Return the (x, y) coordinate for the center point of the cell that contains the specified text.  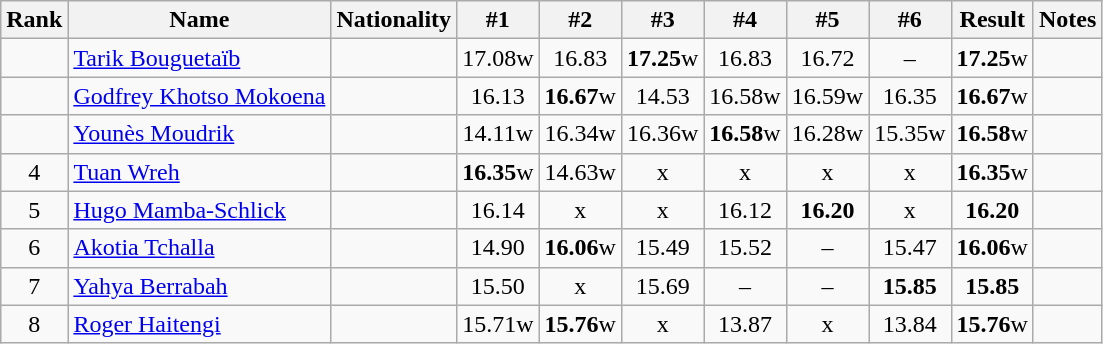
Akotia Tchalla (200, 248)
Roger Haitengi (200, 324)
15.47 (910, 248)
15.71w (498, 324)
Godfrey Khotso Mokoena (200, 96)
14.53 (662, 96)
16.34w (580, 134)
Name (200, 20)
Tuan Wreh (200, 172)
Hugo Mamba-Schlick (200, 210)
13.87 (745, 324)
16.12 (745, 210)
4 (34, 172)
#5 (827, 20)
6 (34, 248)
13.84 (910, 324)
16.14 (498, 210)
#4 (745, 20)
14.11w (498, 134)
16.13 (498, 96)
14.63w (580, 172)
16.28w (827, 134)
#6 (910, 20)
#3 (662, 20)
7 (34, 286)
5 (34, 210)
15.52 (745, 248)
16.36w (662, 134)
15.50 (498, 286)
Yahya Berrabah (200, 286)
Younès Moudrik (200, 134)
15.35w (910, 134)
15.49 (662, 248)
16.35 (910, 96)
#1 (498, 20)
15.69 (662, 286)
14.90 (498, 248)
16.72 (827, 58)
8 (34, 324)
Nationality (394, 20)
#2 (580, 20)
Notes (1067, 20)
16.59w (827, 96)
Tarik Bouguetaïb (200, 58)
Rank (34, 20)
17.08w (498, 58)
Result (992, 20)
